For the text-containing cell, return its midpoint in (x, y) coordinate format. 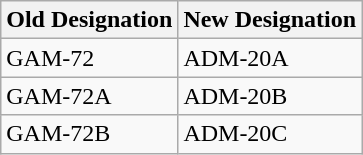
ADM-20A (270, 58)
GAM-72A (90, 96)
ADM-20B (270, 96)
New Designation (270, 20)
GAM-72B (90, 134)
ADM-20C (270, 134)
GAM-72 (90, 58)
Old Designation (90, 20)
